Determine the (x, y) coordinate at the center of the cell enclosing the given text.  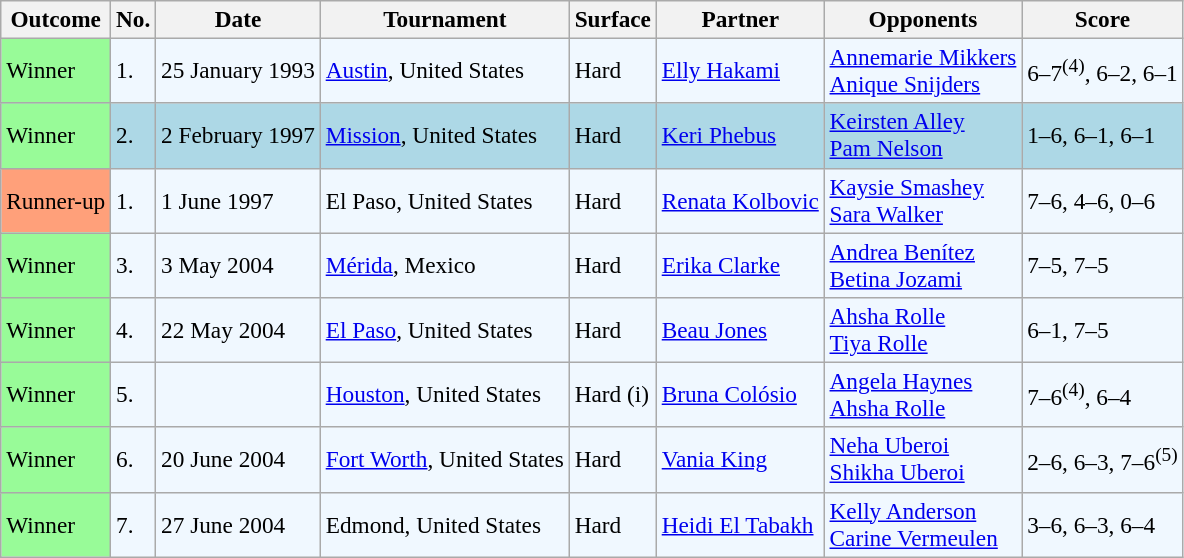
Elly Hakami (740, 70)
Mission, United States (444, 136)
Fort Worth, United States (444, 460)
Beau Jones (740, 330)
Kelly Anderson Carine Vermeulen (923, 524)
Austin, United States (444, 70)
Edmond, United States (444, 524)
Heidi El Tabakh (740, 524)
Angela Haynes Ahsha Rolle (923, 394)
No. (134, 19)
Mérida, Mexico (444, 264)
Bruna Colósio (740, 394)
20 June 2004 (238, 460)
Renata Kolbovic (740, 200)
7–5, 7–5 (1102, 264)
Tournament (444, 19)
7–6, 4–6, 0–6 (1102, 200)
2 February 1997 (238, 136)
27 June 2004 (238, 524)
3. (134, 264)
4. (134, 330)
Vania King (740, 460)
Date (238, 19)
7–6(4), 6–4 (1102, 394)
22 May 2004 (238, 330)
Houston, United States (444, 394)
6. (134, 460)
Runner-up (56, 200)
Annemarie Mikkers Anique Snijders (923, 70)
Hard (i) (612, 394)
Keri Phebus (740, 136)
Partner (740, 19)
Ahsha Rolle Tiya Rolle (923, 330)
5. (134, 394)
6–1, 7–5 (1102, 330)
1–6, 6–1, 6–1 (1102, 136)
Neha Uberoi Shikha Uberoi (923, 460)
1 June 1997 (238, 200)
Kaysie Smashey Sara Walker (923, 200)
25 January 1993 (238, 70)
Score (1102, 19)
6–7(4), 6–2, 6–1 (1102, 70)
3 May 2004 (238, 264)
Keirsten Alley Pam Nelson (923, 136)
3–6, 6–3, 6–4 (1102, 524)
7. (134, 524)
Erika Clarke (740, 264)
Outcome (56, 19)
2–6, 6–3, 7–6(5) (1102, 460)
Opponents (923, 19)
2. (134, 136)
Andrea Benítez Betina Jozami (923, 264)
Surface (612, 19)
